Search for the cell housing the specified text and yield its [x, y] center coordinate. 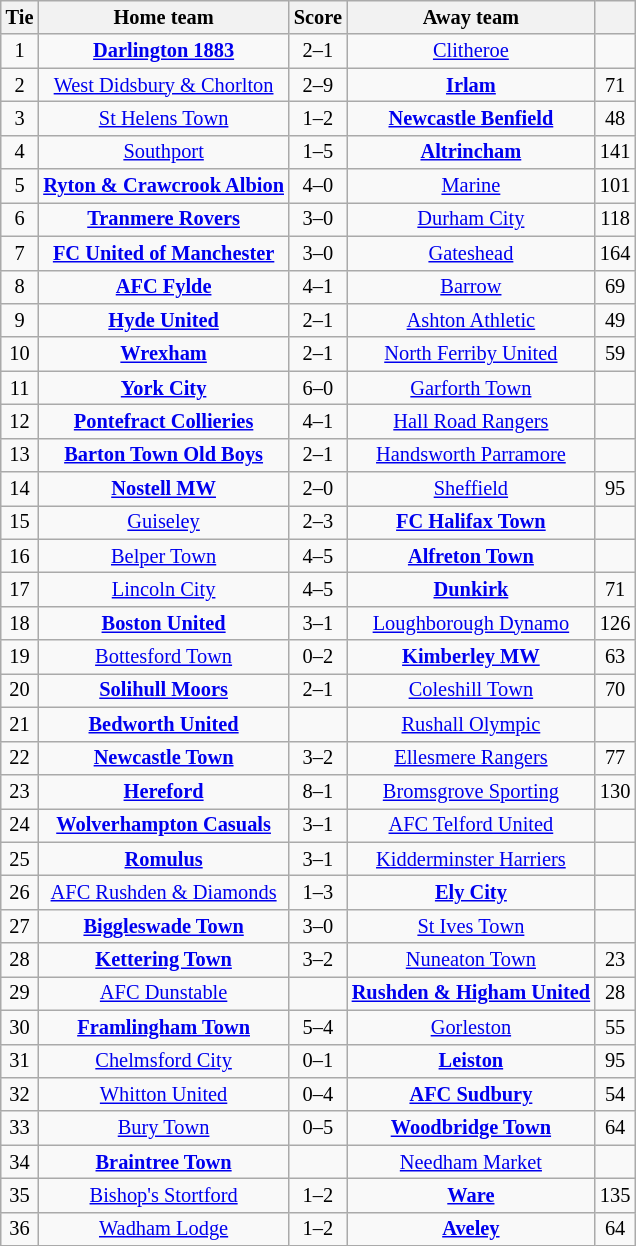
1 [20, 51]
17 [20, 589]
12 [20, 421]
Handsworth Parramore [471, 455]
Barrow [471, 287]
Biggleswade Town [163, 926]
North Ferriby United [471, 354]
21 [20, 724]
Gorleston [471, 1027]
4 [20, 152]
0–5 [318, 1128]
36 [20, 1229]
Belper Town [163, 556]
Score [318, 17]
Bishop's Stortford [163, 1195]
Kimberley MW [471, 657]
Ryton & Crawcrook Albion [163, 186]
5–4 [318, 1027]
Whitton United [163, 1094]
Dunkirk [471, 589]
2–3 [318, 522]
Altrincham [471, 152]
14 [20, 489]
Alfreton Town [471, 556]
Nuneaton Town [471, 960]
Darlington 1883 [163, 51]
63 [615, 657]
AFC Sudbury [471, 1094]
4–0 [318, 186]
Solihull Moors [163, 690]
Needham Market [471, 1162]
AFC Rushden & Diamonds [163, 892]
Rushden & Higham United [471, 993]
13 [20, 455]
2 [20, 85]
Chelmsford City [163, 1061]
141 [615, 152]
19 [20, 657]
7 [20, 253]
6–0 [318, 388]
Hall Road Rangers [471, 421]
70 [615, 690]
20 [20, 690]
Bedworth United [163, 724]
59 [615, 354]
West Didsbury & Chorlton [163, 85]
164 [615, 253]
York City [163, 388]
Sheffield [471, 489]
29 [20, 993]
Ely City [471, 892]
1–3 [318, 892]
2–0 [318, 489]
Gateshead [471, 253]
Ware [471, 1195]
Nostell MW [163, 489]
130 [615, 791]
9 [20, 320]
FC United of Manchester [163, 253]
8–1 [318, 791]
0–4 [318, 1094]
Marine [471, 186]
Ellesmere Rangers [471, 758]
15 [20, 522]
16 [20, 556]
Ashton Athletic [471, 320]
11 [20, 388]
FC Halifax Town [471, 522]
33 [20, 1128]
St Helens Town [163, 118]
126 [615, 623]
Wolverhampton Casuals [163, 825]
Southport [163, 152]
32 [20, 1094]
Framlingham Town [163, 1027]
48 [615, 118]
30 [20, 1027]
18 [20, 623]
Rushall Olympic [471, 724]
Kettering Town [163, 960]
Hereford [163, 791]
0–1 [318, 1061]
101 [615, 186]
35 [20, 1195]
Woodbridge Town [471, 1128]
AFC Telford United [471, 825]
69 [615, 287]
Romulus [163, 859]
25 [20, 859]
Guiseley [163, 522]
Loughborough Dynamo [471, 623]
1–5 [318, 152]
Clitheroe [471, 51]
26 [20, 892]
34 [20, 1162]
Barton Town Old Boys [163, 455]
24 [20, 825]
Bury Town [163, 1128]
Away team [471, 17]
Aveley [471, 1229]
Pontefract Collieries [163, 421]
49 [615, 320]
Newcastle Town [163, 758]
54 [615, 1094]
55 [615, 1027]
Hyde United [163, 320]
Wadham Lodge [163, 1229]
Kidderminster Harriers [471, 859]
Home team [163, 17]
27 [20, 926]
Coleshill Town [471, 690]
St Ives Town [471, 926]
Tranmere Rovers [163, 219]
Leiston [471, 1061]
31 [20, 1061]
Bromsgrove Sporting [471, 791]
Tie [20, 17]
22 [20, 758]
77 [615, 758]
AFC Dunstable [163, 993]
AFC Fylde [163, 287]
Wrexham [163, 354]
Garforth Town [471, 388]
Durham City [471, 219]
Irlam [471, 85]
10 [20, 354]
118 [615, 219]
0–2 [318, 657]
Boston United [163, 623]
3 [20, 118]
6 [20, 219]
Bottesford Town [163, 657]
Braintree Town [163, 1162]
2–9 [318, 85]
Lincoln City [163, 589]
5 [20, 186]
135 [615, 1195]
8 [20, 287]
Newcastle Benfield [471, 118]
